Locate the cell with the specified text and output its [X, Y] center coordinate. 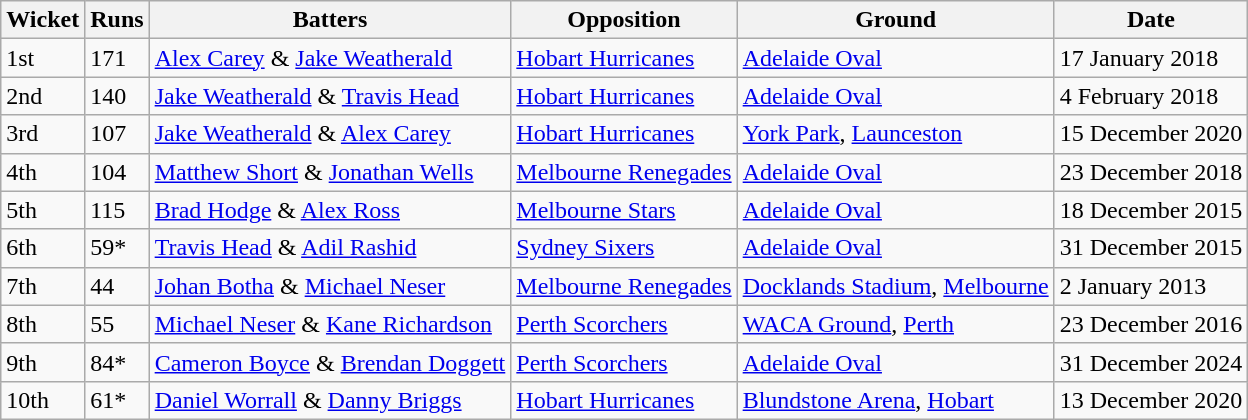
Opposition [624, 20]
3rd [43, 134]
31 December 2024 [1151, 362]
Travis Head & Adil Rashid [330, 248]
44 [117, 286]
23 December 2018 [1151, 172]
Docklands Stadium, Melbourne [896, 286]
Jake Weatherald & Travis Head [330, 96]
84* [117, 362]
4th [43, 172]
Michael Neser & Kane Richardson [330, 324]
Wicket [43, 20]
4 February 2018 [1151, 96]
9th [43, 362]
Sydney Sixers [624, 248]
Daniel Worrall & Danny Briggs [330, 400]
23 December 2016 [1151, 324]
Matthew Short & Jonathan Wells [330, 172]
17 January 2018 [1151, 58]
140 [117, 96]
2 January 2013 [1151, 286]
13 December 2020 [1151, 400]
31 December 2015 [1151, 248]
115 [117, 210]
Johan Botha & Michael Neser [330, 286]
171 [117, 58]
Jake Weatherald & Alex Carey [330, 134]
Ground [896, 20]
York Park, Launceston [896, 134]
Brad Hodge & Alex Ross [330, 210]
Runs [117, 20]
WACA Ground, Perth [896, 324]
104 [117, 172]
15 December 2020 [1151, 134]
55 [117, 324]
Melbourne Stars [624, 210]
Blundstone Arena, Hobart [896, 400]
18 December 2015 [1151, 210]
10th [43, 400]
Batters [330, 20]
Cameron Boyce & Brendan Doggett [330, 362]
107 [117, 134]
8th [43, 324]
7th [43, 286]
61* [117, 400]
2nd [43, 96]
1st [43, 58]
59* [117, 248]
6th [43, 248]
5th [43, 210]
Date [1151, 20]
Alex Carey & Jake Weatherald [330, 58]
